Provide the [x, y] coordinate of the cell's center where the given text is located.  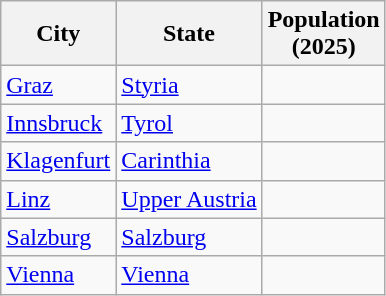
Upper Austria [189, 199]
Styria [189, 85]
Klagenfurt [58, 161]
Carinthia [189, 161]
Tyrol [189, 123]
State [189, 34]
Population(2025) [324, 34]
City [58, 34]
Linz [58, 199]
Graz [58, 85]
Innsbruck [58, 123]
